From the cell containing the given text, extract its center point as (x, y) coordinate. 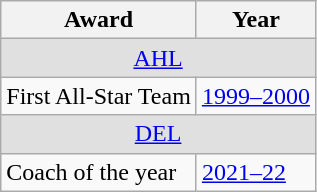
AHL (158, 58)
DEL (158, 134)
1999–2000 (256, 96)
Award (99, 20)
2021–22 (256, 172)
Year (256, 20)
First All-Star Team (99, 96)
Coach of the year (99, 172)
